For the text-containing cell, return its midpoint in [x, y] coordinate format. 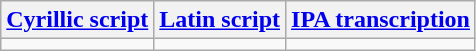
IPA transcription [381, 20]
Cyrillic script [78, 20]
Latin script [220, 20]
